From the cell containing the given text, extract its center point as [X, Y] coordinate. 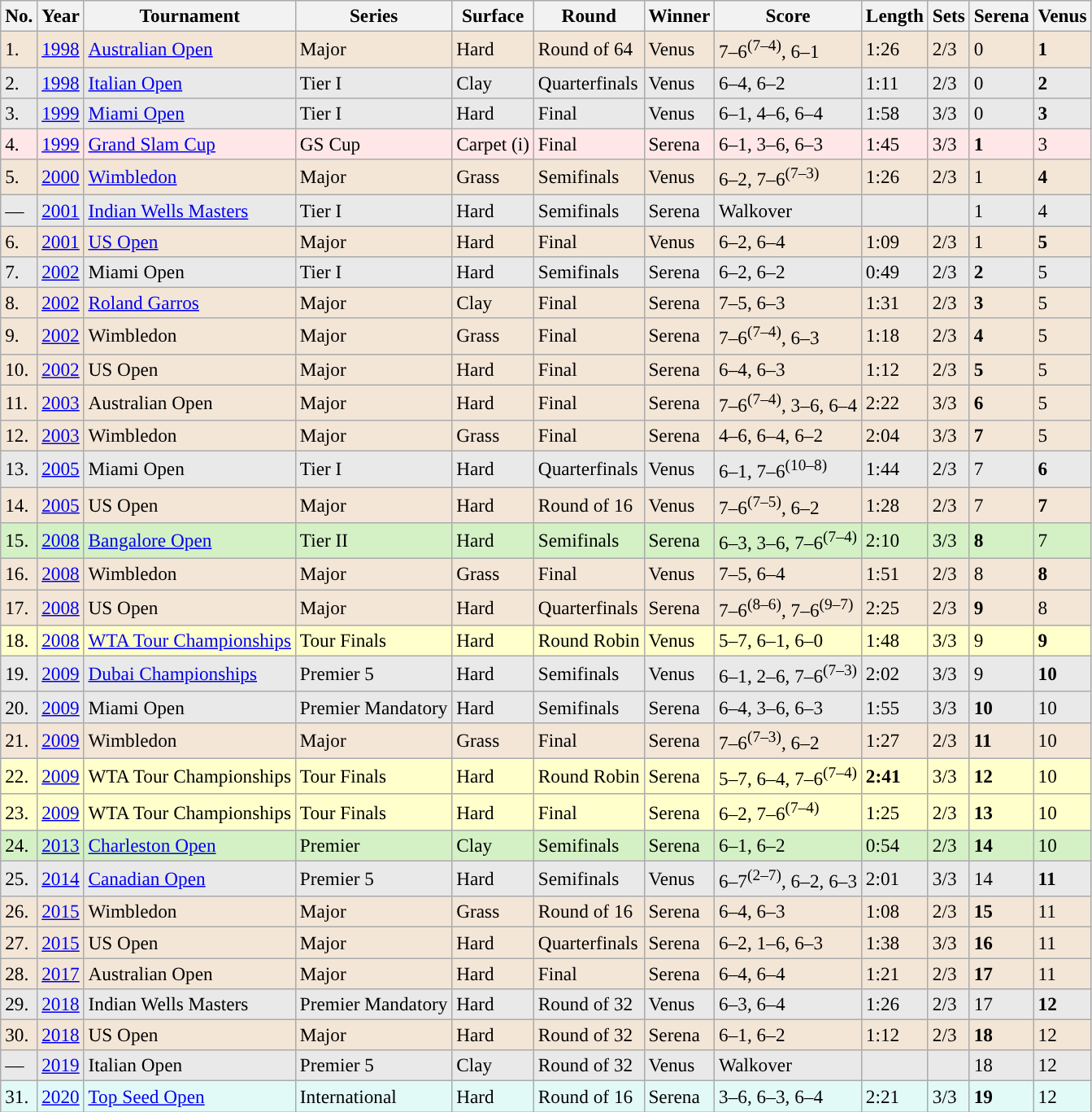
1:11 [894, 82]
Dubai Championships [189, 674]
Year [60, 15]
Grand Slam Cup [189, 144]
7. [20, 272]
GS Cup [373, 144]
15 [1002, 912]
Sets [948, 15]
Round [589, 15]
Tournament [189, 15]
0:54 [894, 845]
19. [20, 674]
6. [20, 241]
Tier II [373, 540]
2013 [60, 845]
5–7, 6–1, 6–0 [789, 640]
1:18 [894, 336]
Round of 64 [589, 49]
11. [20, 402]
1:55 [894, 707]
7–5, 6–3 [789, 303]
18. [20, 640]
Premier [373, 845]
7–6(7–4), 6–3 [789, 336]
6–1, 7–6(10–8) [789, 469]
6–1, 3–6, 6–3 [789, 144]
7–6(8–6), 7–6(9–7) [789, 607]
7–6(7–5), 6–2 [789, 504]
2:25 [894, 607]
6–7(2–7), 6–2, 6–3 [789, 879]
10. [20, 369]
1:21 [894, 973]
Canadian Open [189, 879]
Score [789, 15]
2:22 [894, 402]
29. [20, 1004]
16 [1002, 942]
7–6(7–3), 6–2 [789, 740]
17. [20, 607]
22. [20, 776]
3–6, 6–3, 6–4 [789, 1096]
International [373, 1096]
2014 [60, 879]
6–4, 6–2 [789, 82]
12. [20, 435]
2:10 [894, 540]
16. [20, 573]
1:27 [894, 740]
15. [20, 540]
6–2, 7–6(7–4) [789, 812]
30. [20, 1035]
0:49 [894, 272]
6–4, 3–6, 6–3 [789, 707]
23. [20, 812]
6–3, 6–4 [789, 1004]
24. [20, 845]
13 [1002, 812]
1:31 [894, 303]
2:01 [894, 879]
No. [20, 15]
27. [20, 942]
19 [1002, 1096]
Top Seed Open [189, 1096]
2:02 [894, 674]
3. [20, 113]
14. [20, 504]
7–6(7–4), 6–1 [789, 49]
1:09 [894, 241]
28. [20, 973]
6–2, 1–6, 6–3 [789, 942]
1:58 [894, 113]
Bangalore Open [189, 540]
1:48 [894, 640]
6–2, 6–4 [789, 241]
4–6, 6–4, 6–2 [789, 435]
31. [20, 1096]
21. [20, 740]
2019 [60, 1066]
2:21 [894, 1096]
20. [20, 707]
1:08 [894, 912]
1:45 [894, 144]
1:44 [894, 469]
4. [20, 144]
6–3, 3–6, 7–6(7–4) [789, 540]
1:25 [894, 812]
1:38 [894, 942]
2000 [60, 177]
Surface [493, 15]
2020 [60, 1096]
7–5, 6–4 [789, 573]
6–2, 7–6(7–3) [789, 177]
6–1, 2–6, 7–6(7–3) [789, 674]
Charleston Open [189, 845]
2. [20, 82]
9. [20, 336]
7–6(7–4), 3–6, 6–4 [789, 402]
26. [20, 912]
6–1, 4–6, 6–4 [789, 113]
1. [20, 49]
6–4, 6–4 [789, 973]
5. [20, 177]
5–7, 6–4, 7–6(7–4) [789, 776]
13. [20, 469]
1:51 [894, 573]
Length [894, 15]
Series [373, 15]
1:28 [894, 504]
25. [20, 879]
8. [20, 303]
2017 [60, 973]
Winner [680, 15]
6–2, 6–2 [789, 272]
2:41 [894, 776]
Carpet (i) [493, 144]
2:04 [894, 435]
Roland Garros [189, 303]
